Identify which cell holds the provided text, then report its (x, y) central coordinate. 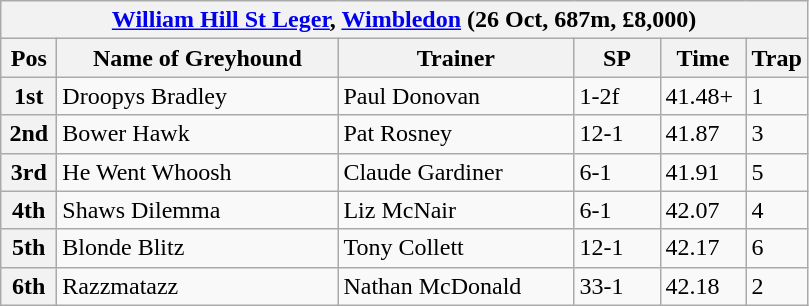
5th (29, 248)
Nathan McDonald (456, 286)
Paul Donovan (456, 96)
5 (776, 172)
3 (776, 134)
Liz McNair (456, 210)
33-1 (617, 286)
William Hill St Leger, Wimbledon (26 Oct, 687m, £8,000) (404, 20)
Blonde Blitz (198, 248)
41.91 (703, 172)
41.87 (703, 134)
Pat Rosney (456, 134)
4 (776, 210)
Razzmatazz (198, 286)
Time (703, 58)
2nd (29, 134)
3rd (29, 172)
1-2f (617, 96)
6th (29, 286)
1 (776, 96)
4th (29, 210)
He Went Whoosh (198, 172)
Shaws Dilemma (198, 210)
Pos (29, 58)
Bower Hawk (198, 134)
Tony Collett (456, 248)
42.07 (703, 210)
42.17 (703, 248)
Name of Greyhound (198, 58)
Trap (776, 58)
Claude Gardiner (456, 172)
SP (617, 58)
1st (29, 96)
41.48+ (703, 96)
42.18 (703, 286)
Trainer (456, 58)
6 (776, 248)
2 (776, 286)
Droopys Bradley (198, 96)
